Capture the cell that displays the provided text and extract its (X, Y) central coordinate. 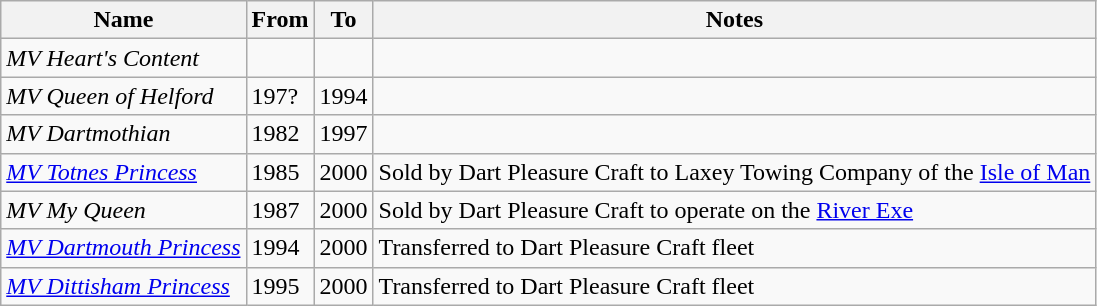
Sold by Dart Pleasure Craft to operate on the River Exe (734, 210)
MV Dartmouth Princess (124, 248)
1987 (280, 210)
MV Dittisham Princess (124, 286)
1997 (344, 134)
MV Totnes Princess (124, 172)
1995 (280, 286)
From (280, 20)
Sold by Dart Pleasure Craft to Laxey Towing Company of the Isle of Man (734, 172)
MV Heart's Content (124, 58)
MV Dartmothian (124, 134)
MV My Queen (124, 210)
197? (280, 96)
Name (124, 20)
1985 (280, 172)
Notes (734, 20)
1982 (280, 134)
MV Queen of Helford (124, 96)
To (344, 20)
